Determine the [X, Y] coordinate at the center of the cell enclosing the given text.  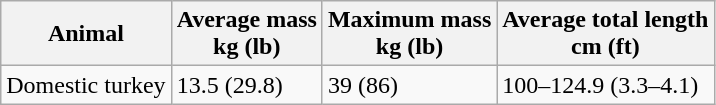
100–124.9 (3.3–4.1) [606, 85]
39 (86) [409, 85]
13.5 (29.8) [246, 85]
Maximum masskg (lb) [409, 34]
Average total lengthcm (ft) [606, 34]
Average masskg (lb) [246, 34]
Animal [86, 34]
Domestic turkey [86, 85]
